Identify which cell holds the provided text, then report its [x, y] central coordinate. 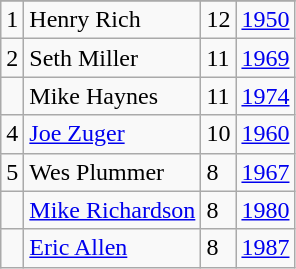
1967 [266, 172]
Joe Zuger [112, 134]
1 [12, 20]
Seth Miller [112, 58]
1980 [266, 210]
Wes Plummer [112, 172]
12 [218, 20]
1969 [266, 58]
Mike Haynes [112, 96]
1950 [266, 20]
4 [12, 134]
Mike Richardson [112, 210]
1974 [266, 96]
1987 [266, 248]
10 [218, 134]
Henry Rich [112, 20]
1960 [266, 134]
2 [12, 58]
5 [12, 172]
Eric Allen [112, 248]
